For the text-containing cell, return its midpoint in [x, y] coordinate format. 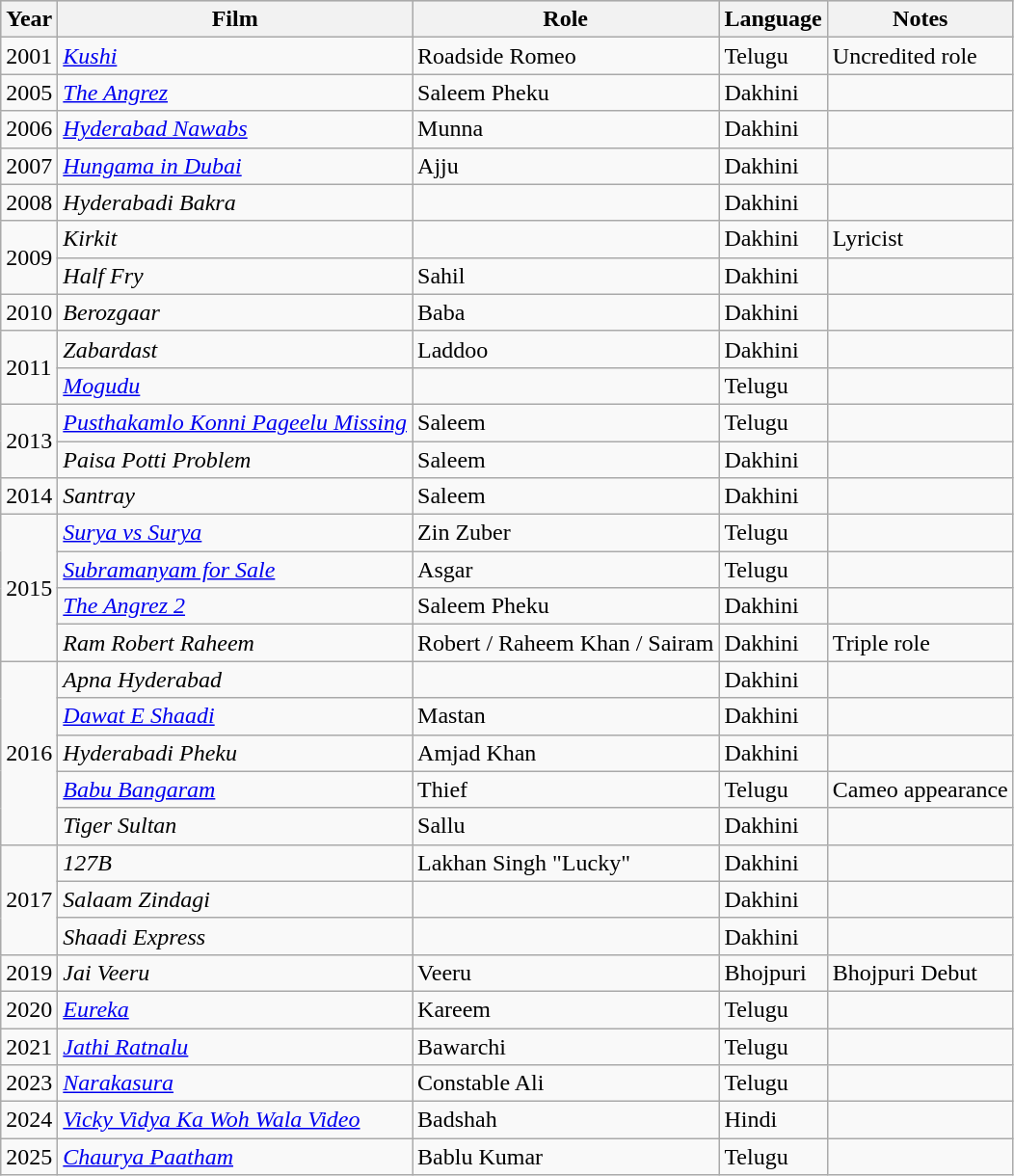
Hungama in Dubai [235, 166]
Zabardast [235, 349]
Salaam Zindagi [235, 899]
127B [235, 863]
Bawarchi [566, 1046]
2017 [29, 899]
Shaadi Express [235, 936]
Babu Bangaram [235, 789]
Veeru [566, 973]
Kirkit [235, 239]
Subramanyam for Sale [235, 570]
Asgar [566, 570]
Surya vs Surya [235, 533]
Jathi Ratnalu [235, 1046]
2019 [29, 973]
Mastan [566, 716]
Bhojpuri Debut [920, 973]
2009 [29, 257]
2006 [29, 129]
Notes [920, 19]
Language [773, 19]
2014 [29, 496]
Robert / Raheem Khan / Sairam [566, 643]
Tiger Sultan [235, 826]
2010 [29, 312]
Film [235, 19]
Paisa Potti Problem [235, 460]
Mogudu [235, 386]
2025 [29, 1157]
Constable Ali [566, 1083]
Zin Zuber [566, 533]
Jai Veeru [235, 973]
Chaurya Paatham [235, 1157]
Munna [566, 129]
Cameo appearance [920, 789]
Hyderabadi Pheku [235, 753]
2016 [29, 753]
Kushi [235, 56]
2013 [29, 441]
Half Fry [235, 276]
Uncredited role [920, 56]
Sahil [566, 276]
Lyricist [920, 239]
Dawat E Shaadi [235, 716]
Hindi [773, 1120]
Hyderabadi Bakra [235, 202]
Bablu Kumar [566, 1157]
Berozgaar [235, 312]
Amjad Khan [566, 753]
Ajju [566, 166]
Kareem [566, 1009]
2001 [29, 56]
Apna Hyderabad [235, 680]
Lakhan Singh "Lucky" [566, 863]
2015 [29, 588]
2008 [29, 202]
Hyderabad Nawabs [235, 129]
2020 [29, 1009]
Vicky Vidya Ka Woh Wala Video [235, 1120]
Badshah [566, 1120]
Baba [566, 312]
Laddoo [566, 349]
Triple role [920, 643]
2024 [29, 1120]
2005 [29, 93]
2007 [29, 166]
The Angrez 2 [235, 606]
Pusthakamlo Konni Pageelu Missing [235, 422]
Roadside Romeo [566, 56]
Bhojpuri [773, 973]
Santray [235, 496]
Narakasura [235, 1083]
2023 [29, 1083]
Role [566, 19]
Sallu [566, 826]
Eureka [235, 1009]
Ram Robert Raheem [235, 643]
2011 [29, 367]
2021 [29, 1046]
Thief [566, 789]
Year [29, 19]
The Angrez [235, 93]
